Extract the (X, Y) coordinate from the center of the cell holding the provided text.  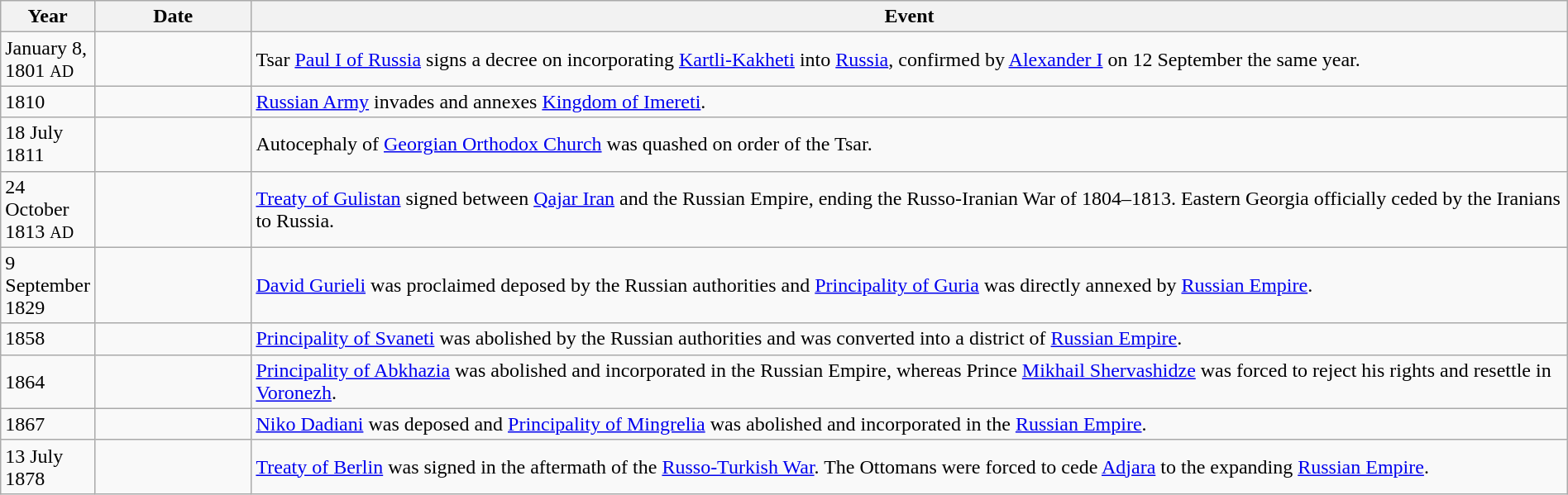
David Gurieli was proclaimed deposed by the Russian authorities and Principality of Guria was directly annexed by Russian Empire. (910, 285)
Event (910, 17)
January 8, 1801 AD (48, 59)
Year (48, 17)
Principality of Svaneti was abolished by the Russian authorities and was converted into a district of Russian Empire. (910, 339)
Autocephaly of Georgian Orthodox Church was quashed on order of the Tsar. (910, 144)
Tsar Paul I of Russia signs a decree on incorporating Kartli-Kakheti into Russia, confirmed by Alexander I on 12 September the same year. (910, 59)
18 July 1811 (48, 144)
Treaty of Berlin was signed in the aftermath of the Russo-Turkish War. The Ottomans were forced to cede Adjara to the expanding Russian Empire. (910, 466)
1867 (48, 424)
1810 (48, 102)
Date (172, 17)
1864 (48, 382)
13 July 1878 (48, 466)
Niko Dadiani was deposed and Principality of Mingrelia was abolished and incorporated in the Russian Empire. (910, 424)
Russian Army invades and annexes Kingdom of Imereti. (910, 102)
9 September 1829 (48, 285)
24 October 1813 AD (48, 209)
1858 (48, 339)
